Detect which cell encompasses the target text, then output its [x, y] center coordinate. 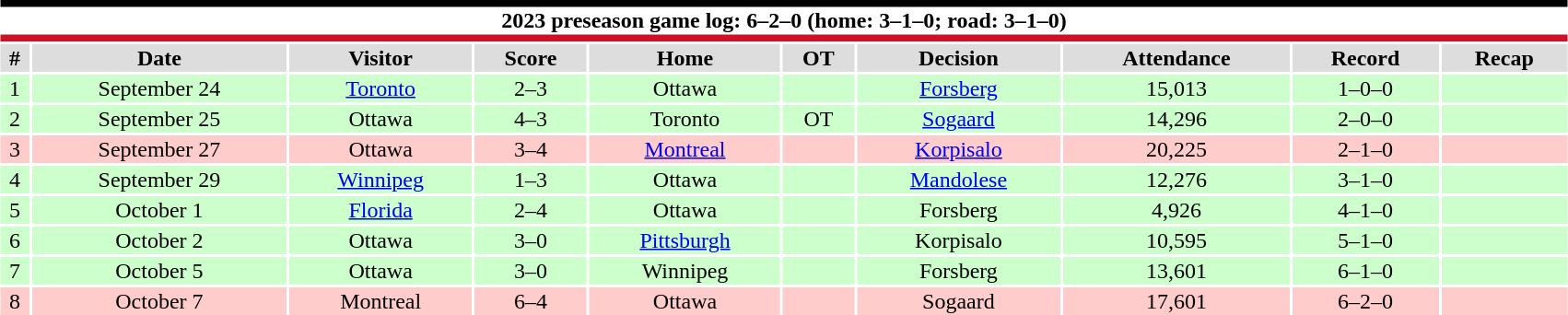
15,013 [1176, 88]
6–2–0 [1365, 301]
6–1–0 [1365, 271]
2–4 [531, 210]
1–3 [531, 180]
Florida [380, 210]
5–1–0 [1365, 240]
3–1–0 [1365, 180]
Visitor [380, 58]
Recap [1504, 58]
September 27 [158, 149]
4 [15, 180]
4–1–0 [1365, 210]
6 [15, 240]
2 [15, 119]
Date [158, 58]
5 [15, 210]
Home [685, 58]
September 25 [158, 119]
Score [531, 58]
Pittsburgh [685, 240]
2–3 [531, 88]
3–4 [531, 149]
1–0–0 [1365, 88]
Attendance [1176, 58]
# [15, 58]
10,595 [1176, 240]
October 2 [158, 240]
4,926 [1176, 210]
13,601 [1176, 271]
17,601 [1176, 301]
1 [15, 88]
2023 preseason game log: 6–2–0 (home: 3–1–0; road: 3–1–0) [784, 20]
2–1–0 [1365, 149]
October 1 [158, 210]
Decision [958, 58]
6–4 [531, 301]
7 [15, 271]
Mandolese [958, 180]
September 29 [158, 180]
Record [1365, 58]
8 [15, 301]
12,276 [1176, 180]
4–3 [531, 119]
2–0–0 [1365, 119]
October 7 [158, 301]
September 24 [158, 88]
October 5 [158, 271]
3 [15, 149]
14,296 [1176, 119]
20,225 [1176, 149]
